Pinpoint the cell where the given text exists, returning its [x, y] midpoint coordinate. 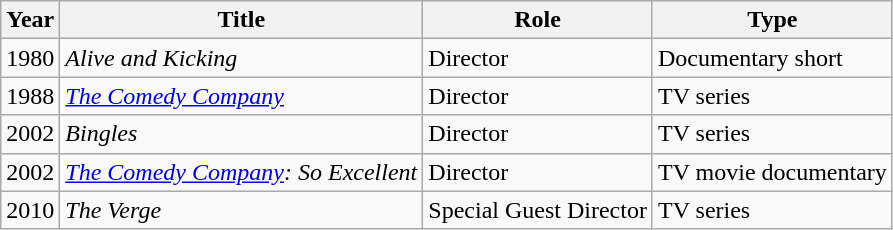
The Comedy Company [242, 96]
Type [772, 20]
1988 [30, 96]
Alive and Kicking [242, 58]
Role [538, 20]
Bingles [242, 134]
Year [30, 20]
The Verge [242, 210]
2010 [30, 210]
Title [242, 20]
The Comedy Company: So Excellent [242, 172]
Documentary short [772, 58]
1980 [30, 58]
TV movie documentary [772, 172]
Special Guest Director [538, 210]
